Provide the [x, y] coordinate of the cell's center where the given text is located.  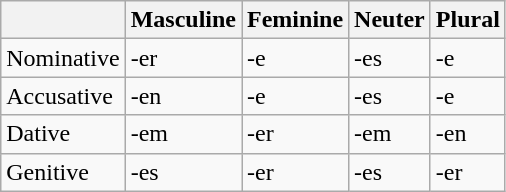
Plural [468, 20]
Nominative [63, 58]
Neuter [390, 20]
Accusative [63, 96]
Genitive [63, 172]
Masculine [183, 20]
Feminine [296, 20]
Dative [63, 134]
